Output the (x, y) coordinate of the center of the cell containing the given text.  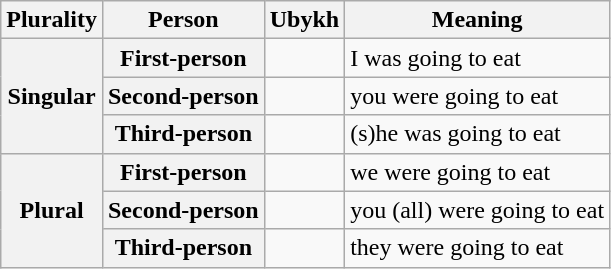
Person (183, 20)
we were going to eat (478, 172)
I was going to eat (478, 58)
Singular (52, 96)
you were going to eat (478, 96)
Plurality (52, 20)
(s)he was going to eat (478, 134)
Plural (52, 210)
Meaning (478, 20)
they were going to eat (478, 248)
you (all) were going to eat (478, 210)
Ubykh (304, 20)
